Provide the [X, Y] coordinate of the cell's center where the given text is located.  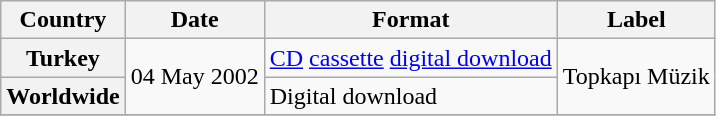
Country [63, 20]
Turkey [63, 58]
Worldwide [63, 96]
Digital download [410, 96]
Date [194, 20]
CD cassette digital download [410, 58]
Label [636, 20]
04 May 2002 [194, 77]
Format [410, 20]
Topkapı Müzik [636, 77]
